Scan for the cell matching the given text and deliver its [x, y] coordinate at center. 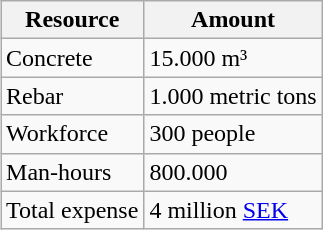
800.000 [233, 172]
Amount [233, 20]
Total expense [72, 210]
Resource [72, 20]
Rebar [72, 96]
Workforce [72, 134]
Concrete [72, 58]
15.000 m³ [233, 58]
Man-hours [72, 172]
4 million SEK [233, 210]
300 people [233, 134]
1.000 metric tons [233, 96]
